Return the [x, y] coordinate for the center point of the cell that contains the specified text.  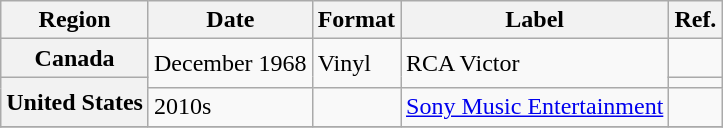
Canada [75, 58]
United States [75, 102]
2010s [230, 107]
Label [534, 20]
Region [75, 20]
Date [230, 20]
Ref. [696, 20]
Vinyl [356, 64]
Format [356, 20]
December 1968 [230, 64]
Sony Music Entertainment [534, 107]
RCA Victor [534, 64]
